Search for the cell housing the specified text and yield its (X, Y) center coordinate. 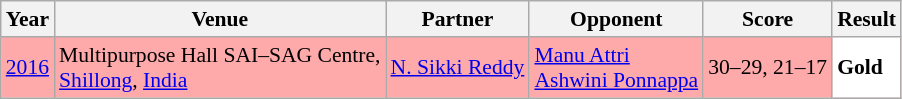
Multipurpose Hall SAI–SAG Centre,Shillong, India (220, 68)
Manu Attri Ashwini Ponnappa (616, 68)
Venue (220, 19)
Score (768, 19)
Partner (458, 19)
Gold (866, 68)
Year (28, 19)
30–29, 21–17 (768, 68)
Result (866, 19)
N. Sikki Reddy (458, 68)
2016 (28, 68)
Opponent (616, 19)
